Locate the cell with the specified text and output its [x, y] center coordinate. 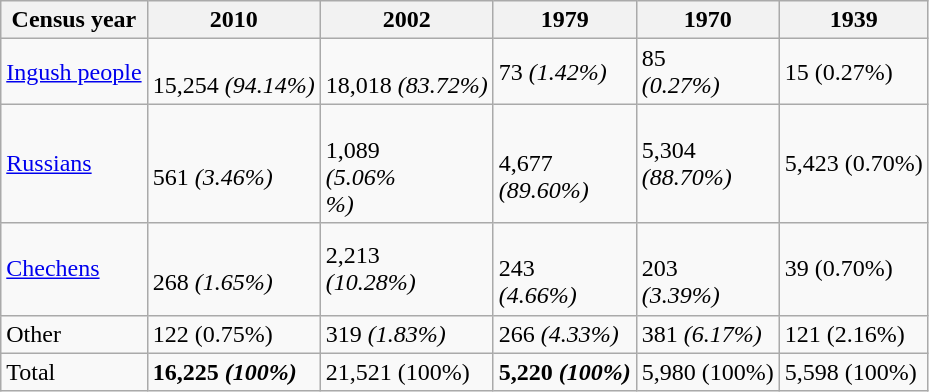
1939 [854, 20]
15 (0.27%) [854, 72]
18,018 (83.72%) [406, 72]
Ingush people [74, 72]
2010 [234, 20]
Chechens [74, 269]
1979 [564, 20]
16,225 (100%) [234, 372]
Russians [74, 164]
5,304(88.70%) [708, 164]
2002 [406, 20]
268 (1.65%) [234, 269]
5,423 (0.70%) [854, 164]
319 (1.83%) [406, 334]
21,521 (100%) [406, 372]
381 (6.17%) [708, 334]
Other [74, 334]
Total [74, 372]
266 (4.33%) [564, 334]
85(0.27%) [708, 72]
5,598 (100%) [854, 372]
2,213(10.28%) [406, 269]
203(3.39%) [708, 269]
4,677(89.60%) [564, 164]
5,220 (100%) [564, 372]
Census year [74, 20]
243(4.66%) [564, 269]
121 (2.16%) [854, 334]
561 (3.46%) [234, 164]
1970 [708, 20]
15,254 (94.14%) [234, 72]
73 (1.42%) [564, 72]
5,980 (100%) [708, 372]
1,089(5.06%%) [406, 164]
39 (0.70%) [854, 269]
122 (0.75%) [234, 334]
